For the text-containing cell, return its midpoint in [X, Y] coordinate format. 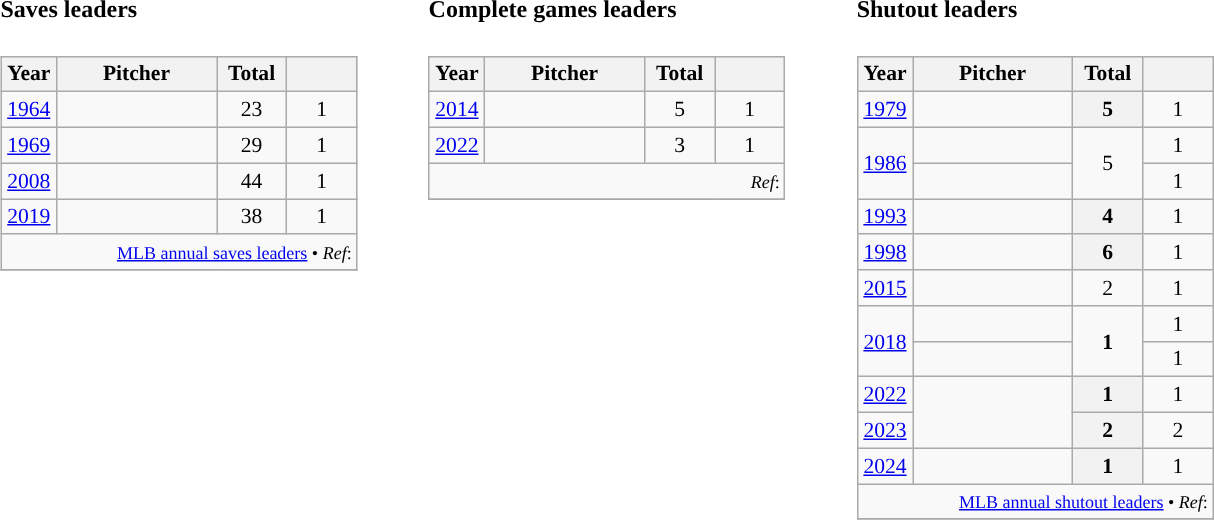
2015 [884, 288]
3 [680, 145]
MLB annual saves leaders • Ref: [179, 252]
1969 [28, 145]
2024 [884, 466]
2019 [28, 217]
1993 [884, 217]
1979 [884, 110]
38 [251, 217]
2014 [456, 110]
1998 [884, 252]
6 [1108, 252]
2023 [884, 430]
MLB annual shutout leaders • Ref: [1035, 502]
29 [251, 145]
1964 [28, 110]
1986 [884, 162]
23 [251, 110]
2008 [28, 181]
4 [1108, 217]
2018 [884, 340]
44 [251, 181]
Ref: [607, 181]
